Return (X, Y) of the center of cell containing provided text 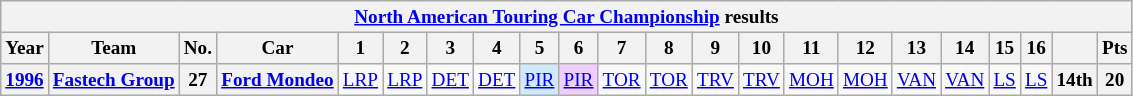
Pts (1114, 48)
Car (278, 48)
14th (1074, 80)
North American Touring Car Championship results (566, 17)
Year (25, 48)
4 (496, 48)
5 (540, 48)
No. (198, 48)
14 (965, 48)
20 (1114, 80)
Fastech Group (114, 80)
7 (622, 48)
8 (668, 48)
2 (405, 48)
16 (1036, 48)
1 (360, 48)
15 (1005, 48)
Ford Mondeo (278, 80)
Team (114, 48)
11 (811, 48)
13 (916, 48)
6 (578, 48)
3 (450, 48)
10 (761, 48)
27 (198, 80)
1996 (25, 80)
12 (865, 48)
9 (715, 48)
